Detect which cell encompasses the target text, then output its (X, Y) center coordinate. 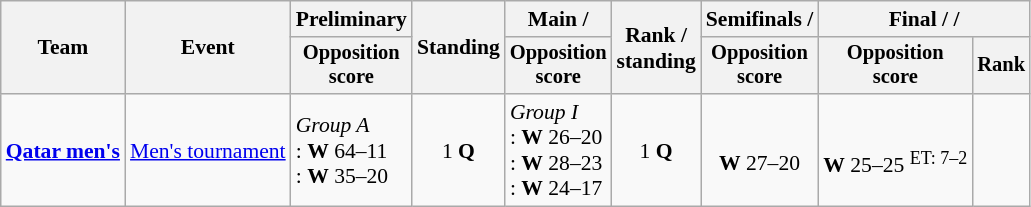
Final / / (924, 19)
Group A: W 64–11: W 35–20 (352, 150)
Standing (458, 48)
Team (63, 48)
Rank (1001, 66)
Event (208, 48)
W 25–25 ET: 7–2 (895, 150)
Preliminary (352, 19)
Semifinals / (760, 19)
Qatar men's (63, 150)
Group I: W 26–20: W 28–23: W 24–17 (558, 150)
W 27–20 (760, 150)
Main / (558, 19)
Men's tournament (208, 150)
Rank / standing (656, 48)
